Find where the given text appears and provide that cell's center as (x, y) coordinate. 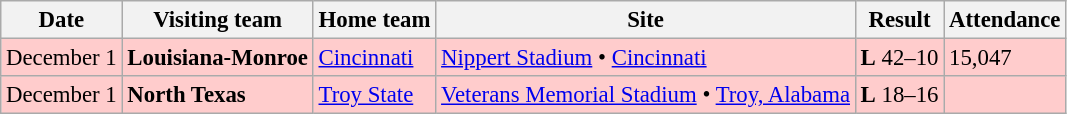
L 18–16 (899, 95)
Home team (374, 20)
Attendance (1005, 20)
Result (899, 20)
L 42–10 (899, 58)
Cincinnati (374, 58)
North Texas (218, 95)
Site (646, 20)
15,047 (1005, 58)
Veterans Memorial Stadium • Troy, Alabama (646, 95)
Nippert Stadium • Cincinnati (646, 58)
Visiting team (218, 20)
Troy State (374, 95)
Louisiana-Monroe (218, 58)
Date (62, 20)
